Provide the [X, Y] coordinate of the cell's center where the given text is located.  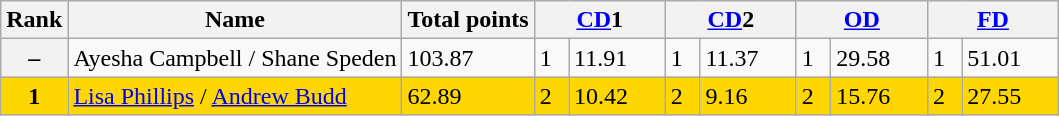
Rank [34, 20]
62.89 [468, 96]
11.37 [748, 58]
27.55 [1010, 96]
11.91 [616, 58]
103.87 [468, 58]
Total points [468, 20]
51.01 [1010, 58]
Name [235, 20]
Ayesha Campbell / Shane Speden [235, 58]
Lisa Phillips / Andrew Budd [235, 96]
15.76 [880, 96]
CD2 [730, 20]
29.58 [880, 58]
FD [992, 20]
10.42 [616, 96]
– [34, 58]
9.16 [748, 96]
CD1 [600, 20]
OD [862, 20]
